Search for the cell housing the specified text and yield its [X, Y] center coordinate. 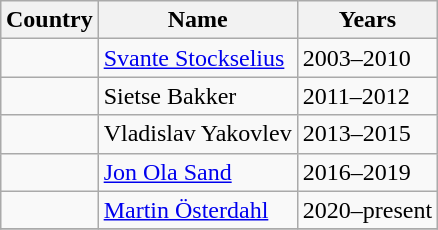
Jon Ola Sand [198, 172]
Name [198, 20]
2003–2010 [367, 58]
Martin Österdahl [198, 210]
2020–present [367, 210]
Country [49, 20]
Years [367, 20]
Svante Stockselius [198, 58]
Sietse Bakker [198, 96]
2011–2012 [367, 96]
Vladislav Yakovlev [198, 134]
2013–2015 [367, 134]
2016–2019 [367, 172]
